Find where the given text appears and provide that cell's center as (x, y) coordinate. 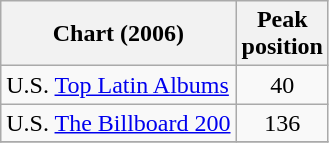
Chart (2006) (118, 34)
40 (282, 85)
U.S. Top Latin Albums (118, 85)
Peakposition (282, 34)
136 (282, 123)
U.S. The Billboard 200 (118, 123)
